Extract the (x, y) coordinate from the center of the cell holding the provided text.  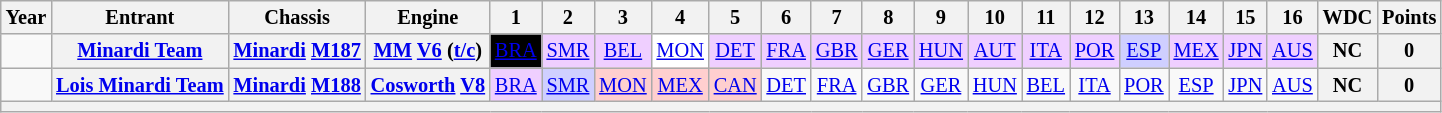
MM V6 (t/c) (428, 51)
5 (736, 17)
AUT (995, 51)
6 (786, 17)
Minardi Team (140, 51)
Year (26, 17)
15 (1246, 17)
Points (1409, 17)
Chassis (298, 17)
10 (995, 17)
2 (568, 17)
Minardi M187 (298, 51)
3 (622, 17)
Lois Minardi Team (140, 85)
16 (1292, 17)
14 (1196, 17)
Engine (428, 17)
13 (1144, 17)
Minardi M188 (298, 85)
4 (680, 17)
WDC (1348, 17)
1 (516, 17)
Entrant (140, 17)
7 (837, 17)
8 (888, 17)
11 (1046, 17)
CAN (736, 85)
Cosworth V8 (428, 85)
9 (941, 17)
12 (1094, 17)
